Determine the [x, y] coordinate at the center of the cell enclosing the given text.  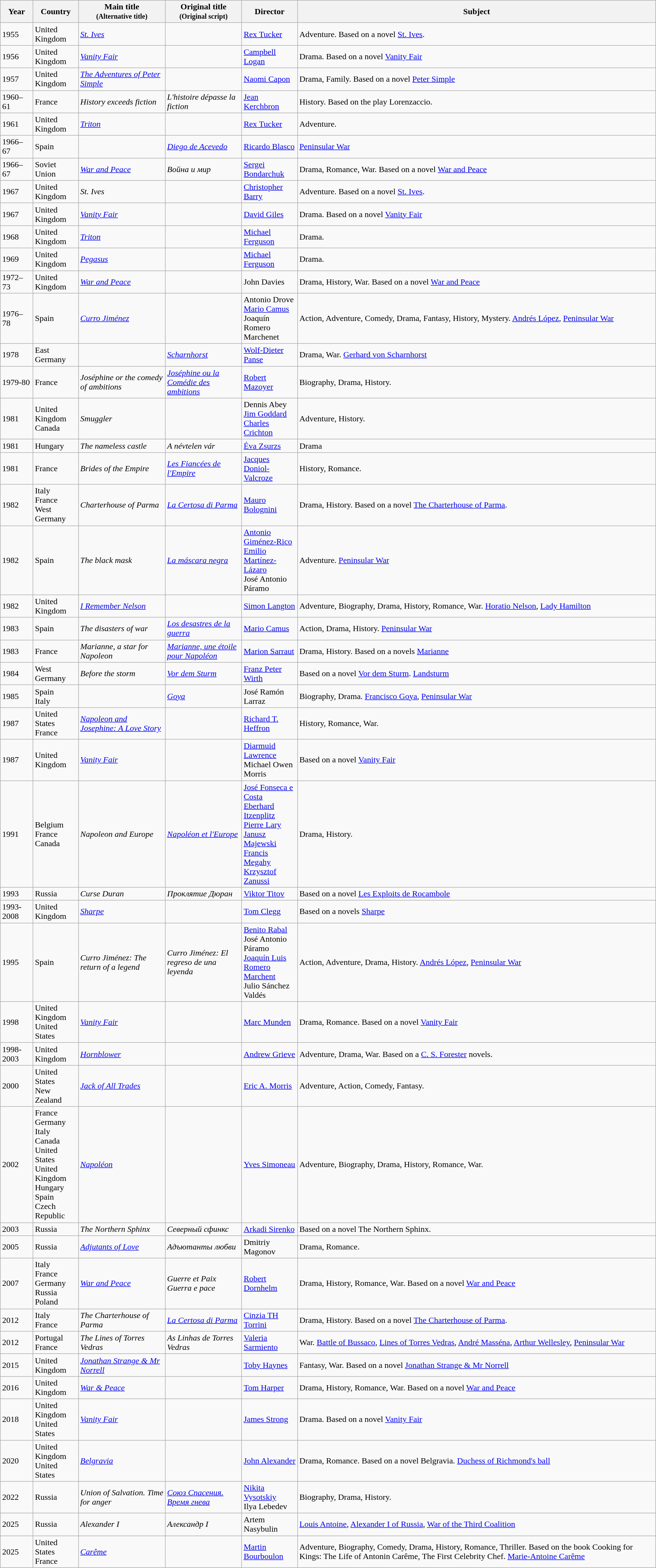
Dmitriy Magonov [270, 1247]
Toby Haynes [270, 1365]
Napoleon and Europe [122, 834]
2022 [17, 1497]
As Linhas de Torres Vedras [203, 1343]
Александр I [203, 1525]
ItalyFranceGermanyRussiaPoland [55, 1283]
Adventure, History. [477, 419]
Mauro Bolognini [270, 505]
Napoléon [122, 1165]
Marion Sarraut [270, 651]
Drama, Romance, War. Based on a novel War and Peace [477, 169]
Diego de Acevedo [203, 147]
Fantasy, War. Based on a novel Jonathan Strange & Mr Norrell [477, 1365]
History. Based on the play Lorenzaccio. [477, 102]
2005 [17, 1247]
Drama, Romance. [477, 1247]
1969 [17, 259]
José Fonseca e CostaEberhard ItzenplitzPierre LaryJanusz MajewskiFrancis MegahyKrzysztof Zanussi [270, 834]
Franz Peter Wirth [270, 674]
Yves Simoneau [270, 1165]
Mario Camus [270, 629]
Adventure. [477, 124]
FranceGermanyItalyCanadaUnited StatesUnited KingdomHungarySpainCzech Republic [55, 1165]
L'histoire dépasse la fiction [203, 102]
Les Fiancées de l'Empire [203, 468]
Union of Salvation. Time for anger [122, 1497]
1961 [17, 124]
Alexander I [122, 1525]
Drama, Romance. Based on a novel Vanity Fair [477, 1022]
Biography, Drama. Francisco Goya, Peninsular War [477, 696]
Campbell Logan [270, 57]
Naomi Capon [270, 79]
Scharnhorst [203, 355]
I Remember Nelson [122, 606]
2007 [17, 1283]
Joséphine or the comedy of ambitions [122, 382]
Sergei Bondarchuk [270, 169]
Benito RabalJosé Antonio PáramoJoaquín Luis Romero MarchentJulio Sánchez Valdés [270, 962]
Guerre et PaixGuerra e pace [203, 1283]
Jean Kerchbron [270, 102]
Based on a novel The Northern Sphinx. [477, 1229]
Joséphine ou la Comédie des ambitions [203, 382]
1955 [17, 34]
Drama, Romance. Based on a novel Belgravia. Duchess of Richmond's ball [477, 1461]
Artem Nasybulin [270, 1525]
Richard T. Heffron [270, 723]
2003 [17, 1229]
War. Battle of Bussaco, Lines of Torres Vedras, André Masséna, Arthur Wellesley, Peninsular War [477, 1343]
Arkadi Sirenko [270, 1229]
Drama, History. Based on a novels Marianne [477, 651]
Adjutants of Love [122, 1247]
Jacques Doniol-Valcroze [270, 468]
Christopher Barry [270, 192]
Hungary [55, 446]
Curro Jiménez [122, 319]
Sharpe [122, 912]
Pegasus [122, 259]
Based on a novel Vor dem Sturm. Landsturm [477, 674]
2020 [17, 1461]
Drama, History, War. Based on a novel War and Peace [477, 282]
2016 [17, 1388]
La máscara negra [203, 560]
War & Peace [122, 1388]
Based on a novel Les Exploits de Rocambole [477, 894]
Director [270, 12]
1998 [17, 1022]
David Giles [270, 214]
ItalyFrance [55, 1320]
Marianne, a star for Napoleon [122, 651]
1978 [17, 355]
2018 [17, 1419]
1984 [17, 674]
Napoléon et l'Europe [203, 834]
Charterhouse of Parma [122, 505]
A névtelen vár [203, 446]
The Charterhouse of Parma [122, 1320]
Dennis AbeyJim GoddardCharles Crichton [270, 419]
1968 [17, 237]
Action, Adventure, Drama, History. Andrés López, Peninsular War [477, 962]
The Northern Sphinx [122, 1229]
Drama, Family. Based on a novel Peter Simple [477, 79]
Союз Спасения. Время гнева [203, 1497]
John Alexander [270, 1461]
Vor dem Sturm [203, 674]
Война и мир [203, 169]
Adventure. Peninsular War [477, 560]
1976–78 [17, 319]
Year [17, 12]
Country [55, 12]
SpainItaly [55, 696]
1972–73 [17, 282]
Северный сфинкс [203, 1229]
Peninsular War [477, 147]
Drama, War. Gerhard von Scharnhorst [477, 355]
Belgravia [122, 1461]
History, Romance. [477, 468]
Проклятие Дюран [203, 894]
The nameless castle [122, 446]
Napoleon and Josephine: A Love Story [122, 723]
Martin Bourboulon [270, 1552]
Drama, History. [477, 834]
BelgiumFranceCanada [55, 834]
Адъютанты любви [203, 1247]
Eric A. Morris [270, 1086]
Cinzia TH Torrini [270, 1320]
1957 [17, 79]
History exceeds fiction [122, 102]
PortugalFrance [55, 1343]
East Germany [55, 355]
Main title(Alternative title) [122, 12]
Valeria Sarmiento [270, 1343]
Marianne, une étoile pour Napoléon [203, 651]
Hornblower [122, 1054]
1960–61 [17, 102]
United KingdomCanada [55, 419]
1998-2003 [17, 1054]
West Germany [55, 674]
Adventure, Drama, War. Based on a C. S. Forester novels. [477, 1054]
Before the storm [122, 674]
1991 [17, 834]
Wolf-Dieter Panse [270, 355]
Curro Jiménez: The return of a legend [122, 962]
Action, Drama, History. Peninsular War [477, 629]
Adventure, Biography, Drama, History, Romance, War. Horatio Nelson, Lady Hamilton [477, 606]
1956 [17, 57]
History, Romance, War. [477, 723]
Smuggler [122, 419]
Diarmuid LawrenceMichael Owen Morris [270, 760]
Robert Mazoyer [270, 382]
Curro Jiménez: El regreso de una leyenda [203, 962]
Carême [122, 1552]
1993 [17, 894]
ItalyFranceWest Germany [55, 505]
Louis Antoine, Alexander I of Russia, War of the Third Coalition [477, 1525]
Brides of the Empire [122, 468]
Ricardo Blasco [270, 147]
Viktor Titov [270, 894]
Éva Zsurzs [270, 446]
Simon Langton [270, 606]
2000 [17, 1086]
1993-2008 [17, 912]
Jonathan Strange & Mr Norrell [122, 1365]
Los desastres de la guerra [203, 629]
Curse Duran [122, 894]
Tom Harper [270, 1388]
The black mask [122, 560]
1995 [17, 962]
Drama [477, 446]
Marc Munden [270, 1022]
José Ramón Larraz [270, 696]
Antonio DroveMario CamusJoaquín Romero Marchenet [270, 319]
Adventure, Action, Comedy, Fantasy. [477, 1086]
James Strong [270, 1419]
Based on a novels Sharpe [477, 912]
1985 [17, 696]
Original title(Original script) [203, 12]
2002 [17, 1165]
Soviet Union [55, 169]
Adventure, Biography, Drama, History, Romance, War. [477, 1165]
Based on a novel Vanity Fair [477, 760]
John Davies [270, 282]
Goya [203, 696]
Jack of All Trades [122, 1086]
Andrew Grieve [270, 1054]
Subject [477, 12]
Action, Adventure, Comedy, Drama, Fantasy, History, Mystery. Andrés López, Peninsular War [477, 319]
United StatesNew Zealand [55, 1086]
The Adventures of Peter Simple [122, 79]
Tom Clegg [270, 912]
1979-80 [17, 382]
Nikita VysotskiyIlya Lebedev [270, 1497]
The disasters of war [122, 629]
Antonio Giménez-RicoEmilio Martínez-LázaroJosé Antonio Páramo [270, 560]
2015 [17, 1365]
Robert Dornhelm [270, 1283]
The Lines of Torres Vedras [122, 1343]
